Pinpoint the cell where the given text exists, returning its [x, y] midpoint coordinate. 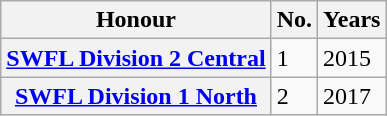
2 [294, 96]
Years [352, 20]
SWFL Division 1 North [136, 96]
Honour [136, 20]
No. [294, 20]
SWFL Division 2 Central [136, 58]
1 [294, 58]
2017 [352, 96]
2015 [352, 58]
